Provide the [x, y] coordinate of the cell's center where the given text is located.  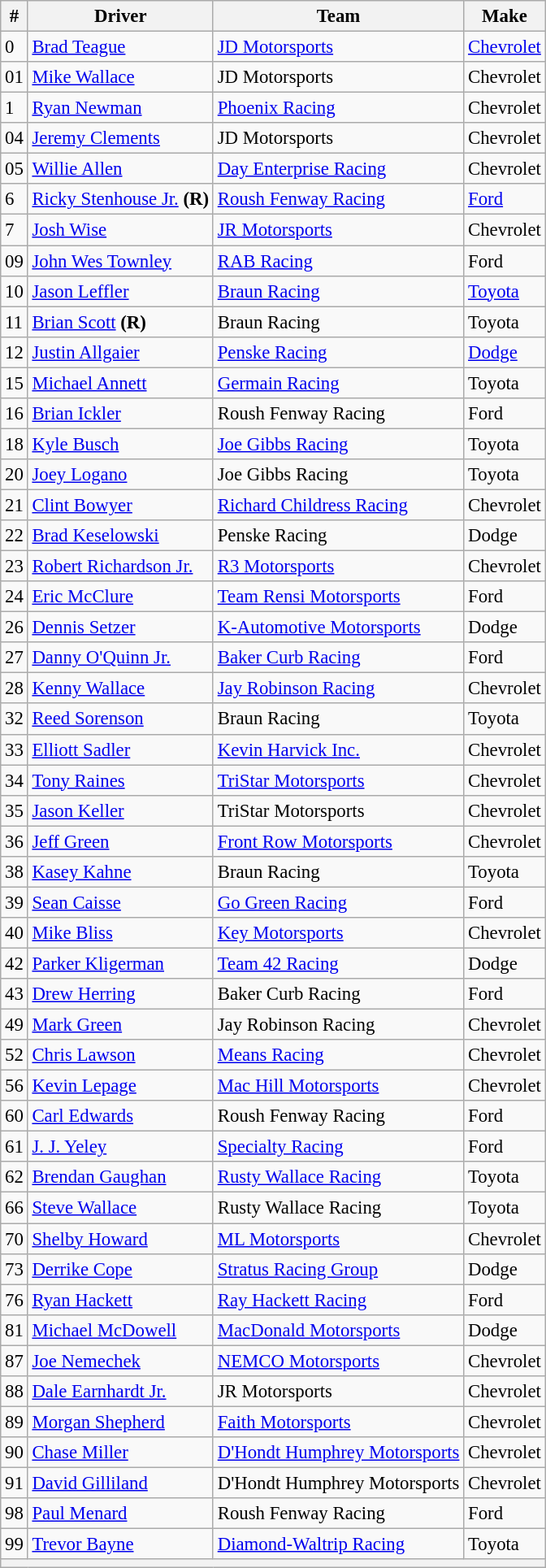
Mark Green [120, 1025]
Steve Wallace [120, 1208]
David Gilliland [120, 1483]
Mac Hill Motorsports [338, 1086]
Kevin Lepage [120, 1086]
Joe Nemechek [120, 1361]
J. J. Yeley [120, 1147]
Brad Keselowski [120, 536]
Means Racing [338, 1055]
34 [15, 780]
Team Rensi Motorsports [338, 597]
7 [15, 230]
Tony Raines [120, 780]
Drew Herring [120, 994]
18 [15, 444]
87 [15, 1361]
Parker Kligerman [120, 963]
Morgan Shepherd [120, 1422]
Front Row Motorsports [338, 841]
Robert Richardson Jr. [120, 567]
Brian Ickler [120, 414]
Trevor Bayne [120, 1544]
R3 Motorsports [338, 567]
16 [15, 414]
Justin Allgaier [120, 352]
Joey Logano [120, 475]
27 [15, 658]
Paul Menard [120, 1514]
90 [15, 1453]
Faith Motorsports [338, 1422]
28 [15, 688]
24 [15, 597]
62 [15, 1178]
09 [15, 261]
Derrike Cope [120, 1269]
Clint Bowyer [120, 505]
Jason Leffler [120, 291]
K-Automotive Motorsports [338, 628]
21 [15, 505]
Danny O'Quinn Jr. [120, 658]
Mike Bliss [120, 933]
Eric McClure [120, 597]
52 [15, 1055]
98 [15, 1514]
Driver [120, 16]
Brendan Gaughan [120, 1178]
NEMCO Motorsports [338, 1361]
15 [15, 383]
1 [15, 108]
49 [15, 1025]
73 [15, 1269]
88 [15, 1392]
Carl Edwards [120, 1116]
39 [15, 902]
6 [15, 199]
Kenny Wallace [120, 688]
20 [15, 475]
Phoenix Racing [338, 108]
Diamond-Waltrip Racing [338, 1544]
Specialty Racing [338, 1147]
Jeff Green [120, 841]
John Wes Townley [120, 261]
70 [15, 1239]
81 [15, 1330]
Sean Caisse [120, 902]
60 [15, 1116]
42 [15, 963]
43 [15, 994]
26 [15, 628]
Key Motorsports [338, 933]
ML Motorsports [338, 1239]
Michael Annett [120, 383]
Chase Miller [120, 1453]
Ray Hackett Racing [338, 1300]
38 [15, 872]
Michael McDowell [120, 1330]
Go Green Racing [338, 902]
89 [15, 1422]
Shelby Howard [120, 1239]
01 [15, 77]
Brad Teague [120, 47]
Elliott Sadler [120, 749]
Mike Wallace [120, 77]
61 [15, 1147]
99 [15, 1544]
Team 42 Racing [338, 963]
40 [15, 933]
Jason Keller [120, 810]
0 [15, 47]
Stratus Racing Group [338, 1269]
Dale Earnhardt Jr. [120, 1392]
Germain Racing [338, 383]
76 [15, 1300]
33 [15, 749]
22 [15, 536]
Chris Lawson [120, 1055]
12 [15, 352]
Ryan Newman [120, 108]
91 [15, 1483]
Kevin Harvick Inc. [338, 749]
RAB Racing [338, 261]
56 [15, 1086]
32 [15, 719]
Brian Scott (R) [120, 322]
23 [15, 567]
Kasey Kahne [120, 872]
Team [338, 16]
05 [15, 169]
Reed Sorenson [120, 719]
Jeremy Clements [120, 138]
Make [505, 16]
04 [15, 138]
10 [15, 291]
Willie Allen [120, 169]
35 [15, 810]
Ricky Stenhouse Jr. (R) [120, 199]
Day Enterprise Racing [338, 169]
36 [15, 841]
MacDonald Motorsports [338, 1330]
Josh Wise [120, 230]
# [15, 16]
66 [15, 1208]
Richard Childress Racing [338, 505]
Dennis Setzer [120, 628]
Kyle Busch [120, 444]
11 [15, 322]
Ryan Hackett [120, 1300]
